Determine the [x, y] coordinate at the center of the cell enclosing the given text.  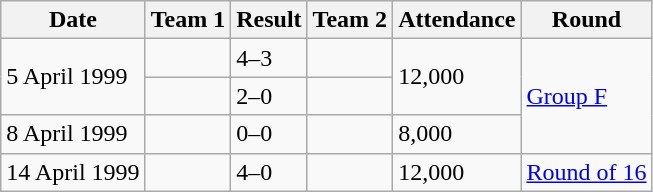
8 April 1999 [73, 134]
14 April 1999 [73, 172]
4–3 [269, 58]
0–0 [269, 134]
Round of 16 [586, 172]
Group F [586, 96]
4–0 [269, 172]
2–0 [269, 96]
Team 1 [188, 20]
5 April 1999 [73, 77]
Team 2 [350, 20]
Date [73, 20]
8,000 [457, 134]
Round [586, 20]
Attendance [457, 20]
Result [269, 20]
